Search for the cell housing the specified text and yield its [X, Y] center coordinate. 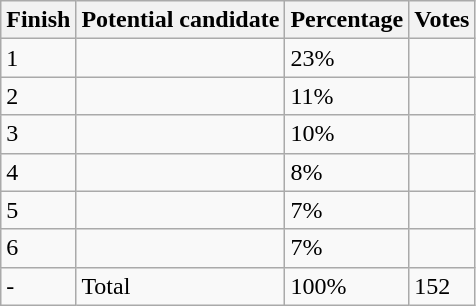
Total [180, 286]
3 [38, 134]
5 [38, 210]
Finish [38, 20]
23% [347, 58]
Potential candidate [180, 20]
1 [38, 58]
10% [347, 134]
152 [442, 286]
11% [347, 96]
2 [38, 96]
Percentage [347, 20]
4 [38, 172]
6 [38, 248]
8% [347, 172]
- [38, 286]
100% [347, 286]
Votes [442, 20]
